Return [X, Y] of the center of cell containing provided text 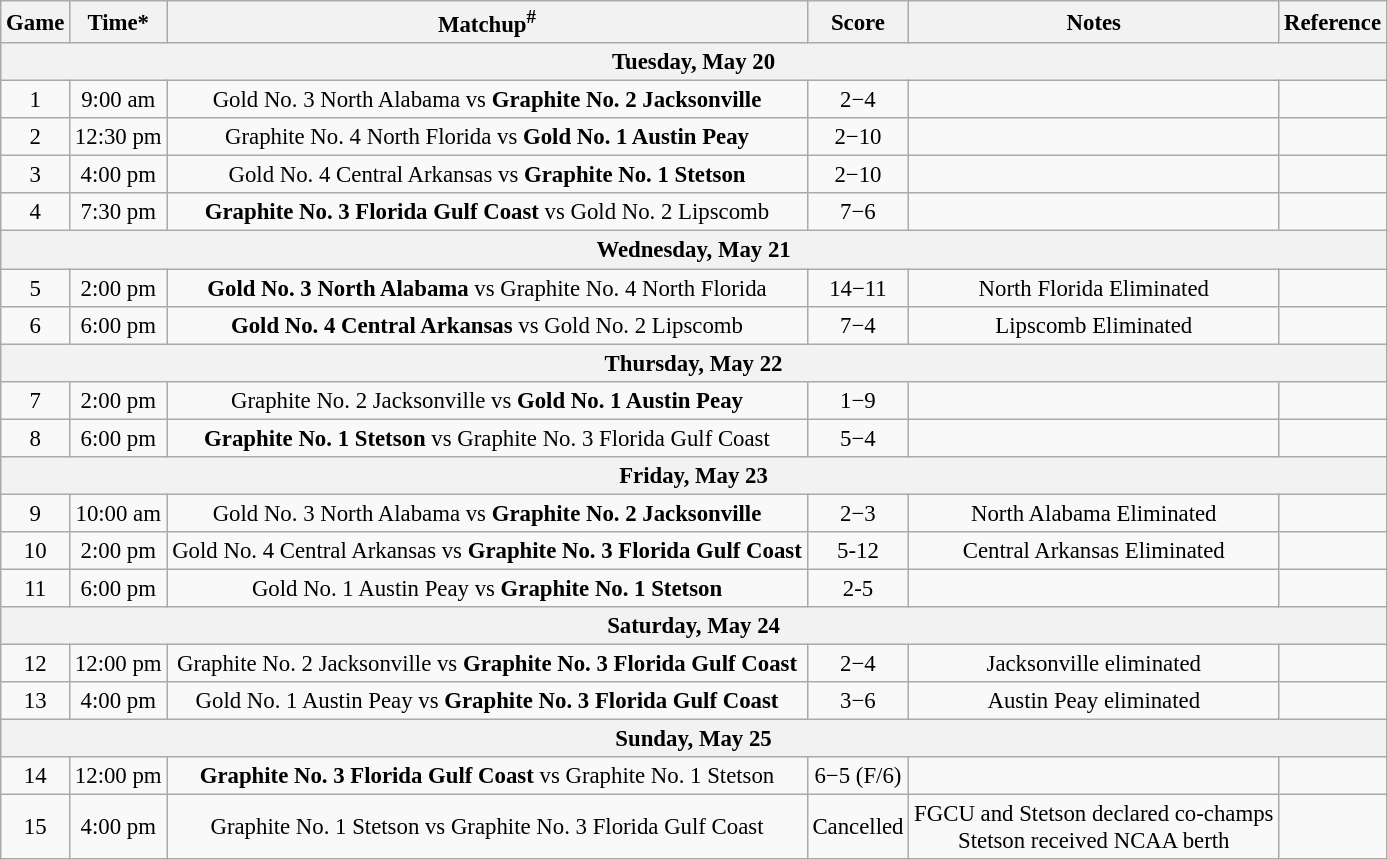
2−3 [858, 513]
Sunday, May 25 [694, 739]
Central Arkansas Eliminated [1094, 551]
FGCU and Stetson declared co-champsStetson received NCAA berth [1094, 828]
Gold No. 1 Austin Peay vs Graphite No. 1 Stetson [487, 588]
Thursday, May 22 [694, 363]
5−4 [858, 438]
6−5 (F/6) [858, 776]
Saturday, May 24 [694, 626]
Cancelled [858, 828]
4 [36, 213]
9 [36, 513]
2 [36, 137]
2-5 [858, 588]
Gold No. 3 North Alabama vs Graphite No. 4 North Florida [487, 288]
Gold No. 4 Central Arkansas vs Gold No. 2 Lipscomb [487, 325]
Lipscomb Eliminated [1094, 325]
Matchup# [487, 22]
Tuesday, May 20 [694, 62]
Notes [1094, 22]
7:30 pm [118, 213]
Gold No. 1 Austin Peay vs Graphite No. 3 Florida Gulf Coast [487, 701]
Graphite No. 2 Jacksonville vs Graphite No. 3 Florida Gulf Coast [487, 664]
7−6 [858, 213]
14 [36, 776]
5 [36, 288]
Time* [118, 22]
Game [36, 22]
9:00 am [118, 100]
Wednesday, May 21 [694, 250]
7−4 [858, 325]
Graphite No. 3 Florida Gulf Coast vs Graphite No. 1 Stetson [487, 776]
13 [36, 701]
1−9 [858, 400]
Graphite No. 3 Florida Gulf Coast vs Gold No. 2 Lipscomb [487, 213]
Jacksonville eliminated [1094, 664]
10 [36, 551]
1 [36, 100]
14−11 [858, 288]
15 [36, 828]
Gold No. 4 Central Arkansas vs Graphite No. 3 Florida Gulf Coast [487, 551]
5-12 [858, 551]
7 [36, 400]
6 [36, 325]
11 [36, 588]
Graphite No. 2 Jacksonville vs Gold No. 1 Austin Peay [487, 400]
Friday, May 23 [694, 476]
10:00 am [118, 513]
Score [858, 22]
3 [36, 175]
North Alabama Eliminated [1094, 513]
Reference [1333, 22]
Austin Peay eliminated [1094, 701]
12 [36, 664]
3−6 [858, 701]
8 [36, 438]
North Florida Eliminated [1094, 288]
Gold No. 4 Central Arkansas vs Graphite No. 1 Stetson [487, 175]
12:30 pm [118, 137]
Graphite No. 4 North Florida vs Gold No. 1 Austin Peay [487, 137]
